From the cell containing the given text, extract its center point as (X, Y) coordinate. 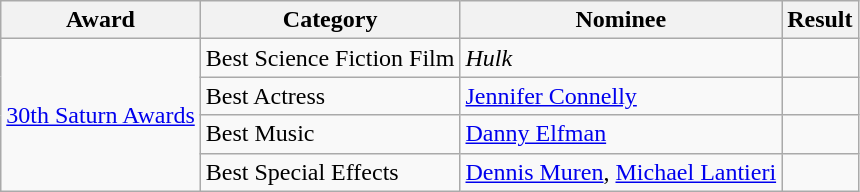
30th Saturn Awards (101, 115)
Hulk (621, 58)
Best Special Effects (330, 172)
Jennifer Connelly (621, 96)
Award (101, 20)
Dennis Muren, Michael Lantieri (621, 172)
Danny Elfman (621, 134)
Best Actress (330, 96)
Nominee (621, 20)
Result (820, 20)
Best Music (330, 134)
Best Science Fiction Film (330, 58)
Category (330, 20)
